From the cell containing the given text, extract its center point as (x, y) coordinate. 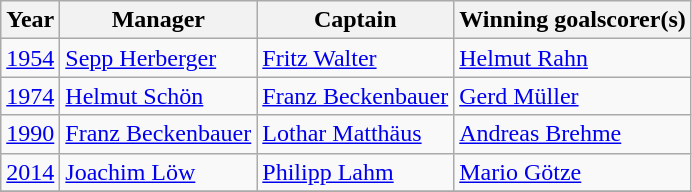
Year (30, 20)
Sepp Herberger (158, 58)
Winning goalscorer(s) (573, 20)
Gerd Müller (573, 96)
Lothar Matthäus (356, 134)
Captain (356, 20)
Helmut Rahn (573, 58)
Fritz Walter (356, 58)
Joachim Löw (158, 172)
Mario Götze (573, 172)
Helmut Schön (158, 96)
1974 (30, 96)
Manager (158, 20)
1954 (30, 58)
Philipp Lahm (356, 172)
Andreas Brehme (573, 134)
1990 (30, 134)
2014 (30, 172)
